Return the (X, Y) coordinate for the center point of the cell that contains the specified text.  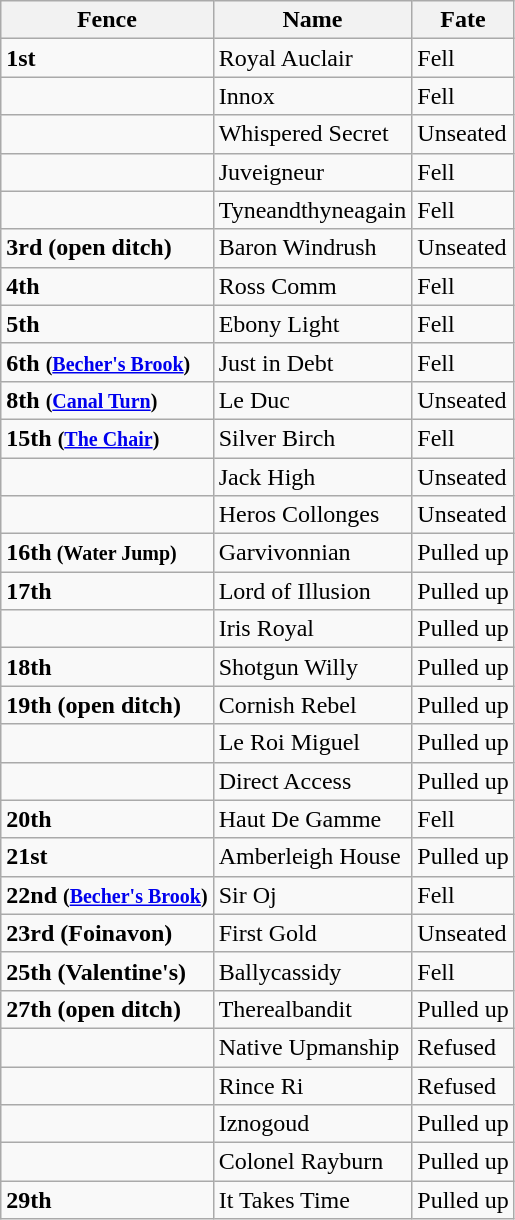
20th (107, 819)
Tyneandthyneagain (312, 210)
It Takes Time (312, 1200)
Direct Access (312, 781)
Baron Windrush (312, 248)
Cornish Rebel (312, 705)
Amberleigh House (312, 857)
Sir Oj (312, 895)
Jack High (312, 477)
Ebony Light (312, 324)
Lord of Illusion (312, 591)
Juveigneur (312, 172)
Heros Collonges (312, 515)
15th (The Chair) (107, 438)
Name (312, 20)
Fence (107, 20)
Colonel Rayburn (312, 1162)
Fate (463, 20)
8th (Canal Turn) (107, 400)
18th (107, 667)
Iznogoud (312, 1124)
6th (Becher's Brook) (107, 362)
Haut De Gamme (312, 819)
17th (107, 591)
4th (107, 286)
Whispered Secret (312, 134)
Native Upmanship (312, 1047)
29th (107, 1200)
23rd (Foinavon) (107, 933)
Royal Auclair (312, 58)
Ross Comm (312, 286)
Le Roi Miguel (312, 743)
Iris Royal (312, 629)
19th (open ditch) (107, 705)
16th (Water Jump) (107, 553)
First Gold (312, 933)
21st (107, 857)
27th (open ditch) (107, 1009)
25th (Valentine's) (107, 971)
Silver Birch (312, 438)
Therealbandit (312, 1009)
3rd (open ditch) (107, 248)
Rince Ri (312, 1085)
Shotgun Willy (312, 667)
Le Duc (312, 400)
5th (107, 324)
Just in Debt (312, 362)
1st (107, 58)
Ballycassidy (312, 971)
Innox (312, 96)
22nd (Becher's Brook) (107, 895)
Garvivonnian (312, 553)
